Find where the given text appears and provide that cell's center as [x, y] coordinate. 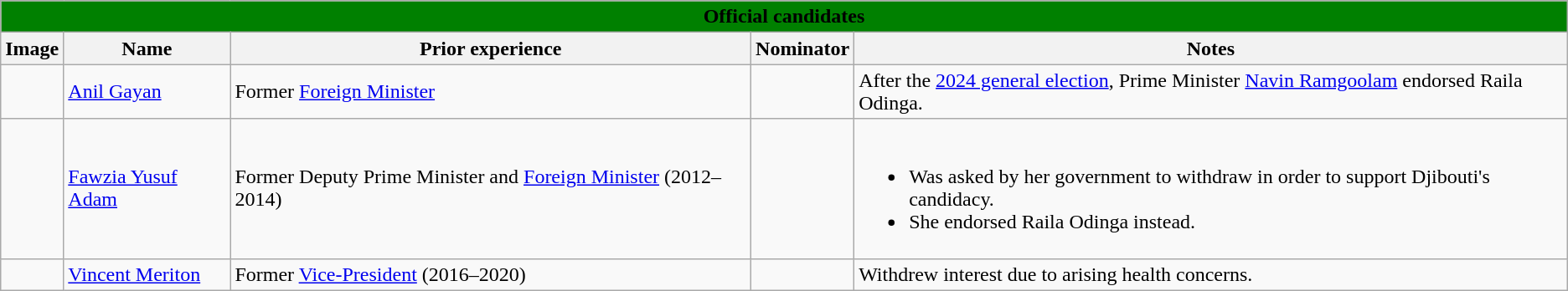
Official candidates [784, 17]
Was asked by her government to withdraw in order to support Djibouti's candidacy.She endorsed Raila Odinga instead. [1211, 189]
Former Foreign Minister [491, 92]
After the 2024 general election, Prime Minister Navin Ramgoolam endorsed Raila Odinga. [1211, 92]
Anil Gayan [147, 92]
Former Vice-President (2016–2020) [491, 274]
Withdrew interest due to arising health concerns. [1211, 274]
Nominator [802, 48]
Notes [1211, 48]
Image [32, 48]
Prior experience [491, 48]
Name [147, 48]
Former Deputy Prime Minister and Foreign Minister (2012–2014) [491, 189]
Fawzia Yusuf Adam [147, 189]
Vincent Meriton [147, 274]
